Pinpoint the cell where the given text exists, returning its [x, y] midpoint coordinate. 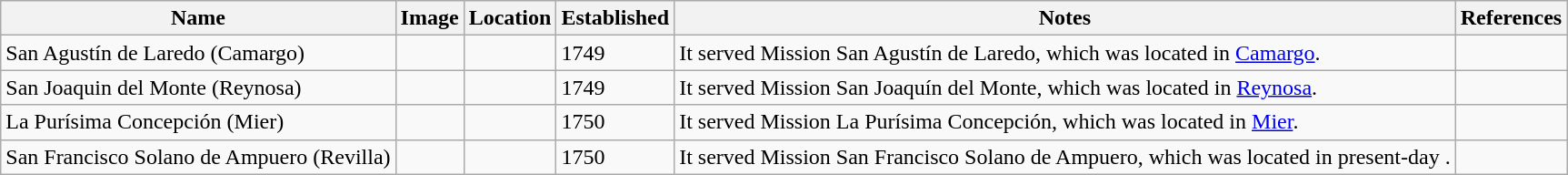
Established [615, 18]
Notes [1065, 18]
Name [198, 18]
It served Mission San Francisco Solano de Ampuero, which was located in present-day . [1065, 157]
San Francisco Solano de Ampuero (Revilla) [198, 157]
It served Mission La Purísima Concepción, which was located in Mier. [1065, 122]
San Joaquin del Monte (Reynosa) [198, 87]
La Purísima Concepción (Mier) [198, 122]
Image [429, 18]
It served Mission San Joaquín del Monte, which was located in Reynosa. [1065, 87]
Location [510, 18]
It served Mission San Agustín de Laredo, which was located in Camargo. [1065, 53]
References [1511, 18]
San Agustín de Laredo (Camargo) [198, 53]
